Identify which cell holds the provided text, then report its [x, y] central coordinate. 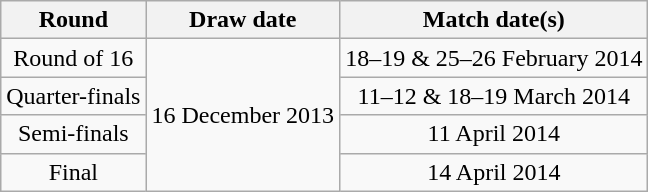
11 April 2014 [494, 134]
11–12 & 18–19 March 2014 [494, 96]
Round [74, 20]
Semi-finals [74, 134]
18–19 & 25–26 February 2014 [494, 58]
Final [74, 172]
Match date(s) [494, 20]
Round of 16 [74, 58]
14 April 2014 [494, 172]
16 December 2013 [243, 115]
Draw date [243, 20]
Quarter-finals [74, 96]
